Determine the (x, y) coordinate at the center of the cell enclosing the given text.  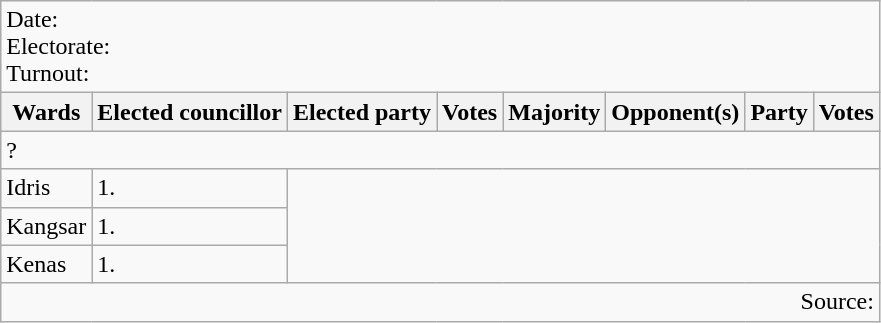
Idris (46, 188)
Majority (554, 112)
? (440, 150)
Source: (440, 302)
Kenas (46, 264)
Opponent(s) (676, 112)
Party (779, 112)
Elected party (362, 112)
Kangsar (46, 226)
Date: Electorate: Turnout: (440, 47)
Wards (46, 112)
Elected councillor (190, 112)
